Determine the [X, Y] coordinate at the center of the cell enclosing the given text.  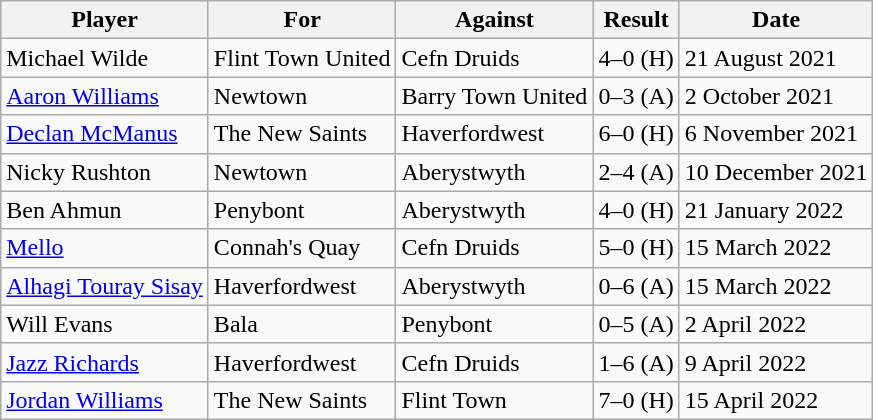
15 April 2022 [776, 400]
Jazz Richards [105, 362]
Aaron Williams [105, 96]
Ben Ahmun [105, 210]
Against [494, 20]
For [302, 20]
0–3 (A) [636, 96]
Michael Wilde [105, 58]
Result [636, 20]
1–6 (A) [636, 362]
Declan McManus [105, 134]
Connah's Quay [302, 248]
Alhagi Touray Sisay [105, 286]
2 October 2021 [776, 96]
9 April 2022 [776, 362]
Flint Town United [302, 58]
Nicky Rushton [105, 172]
6 November 2021 [776, 134]
Flint Town [494, 400]
Mello [105, 248]
0–6 (A) [636, 286]
6–0 (H) [636, 134]
21 January 2022 [776, 210]
2 April 2022 [776, 324]
Jordan Williams [105, 400]
Date [776, 20]
21 August 2021 [776, 58]
0–5 (A) [636, 324]
5–0 (H) [636, 248]
Barry Town United [494, 96]
2–4 (A) [636, 172]
Bala [302, 324]
10 December 2021 [776, 172]
Will Evans [105, 324]
7–0 (H) [636, 400]
Player [105, 20]
